For the text-containing cell, return its midpoint in (X, Y) coordinate format. 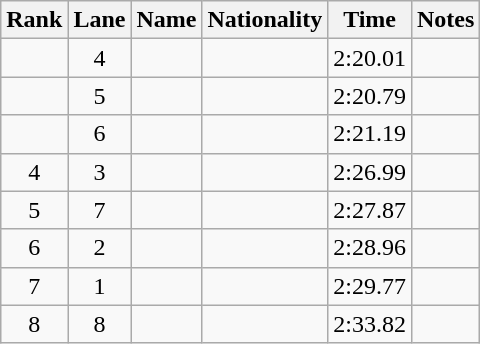
Nationality (265, 20)
Time (370, 20)
Lane (100, 20)
2:28.96 (370, 248)
2:21.19 (370, 134)
2 (100, 248)
Rank (34, 20)
3 (100, 172)
2:20.01 (370, 58)
2:26.99 (370, 172)
2:20.79 (370, 96)
Notes (445, 20)
2:33.82 (370, 324)
2:27.87 (370, 210)
1 (100, 286)
Name (166, 20)
2:29.77 (370, 286)
